Detect which cell encompasses the target text, then output its (x, y) center coordinate. 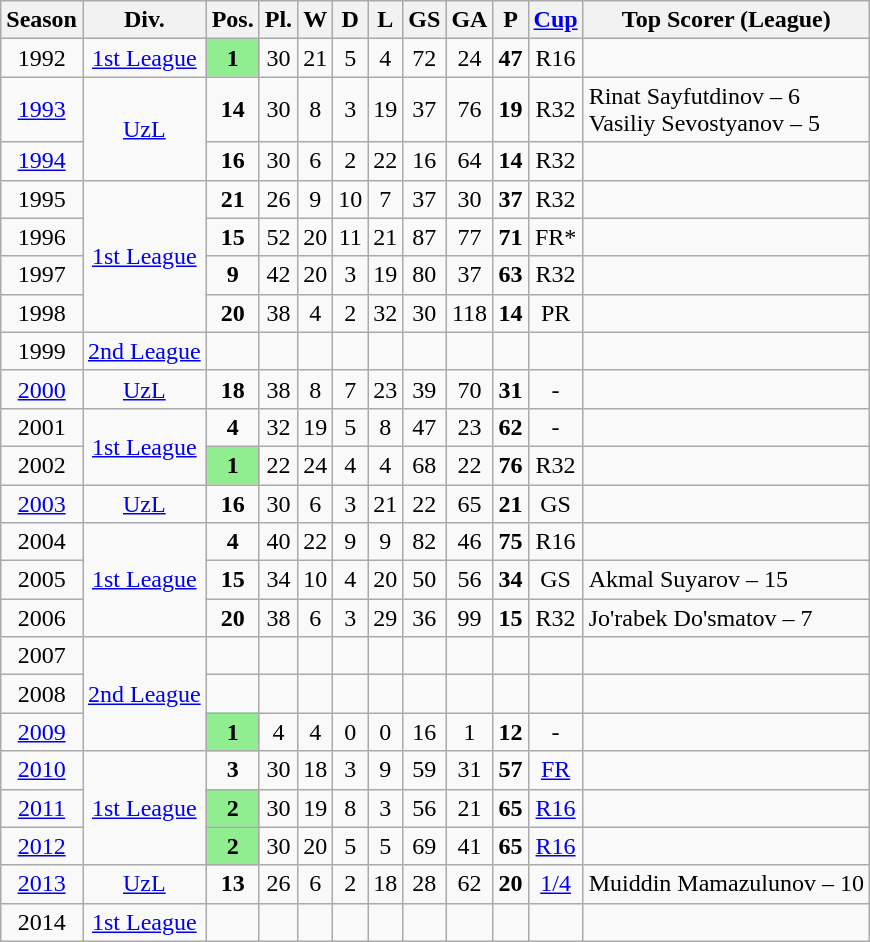
P (510, 20)
13 (232, 884)
Pl. (278, 20)
39 (424, 389)
12 (510, 732)
50 (424, 580)
2002 (42, 465)
71 (510, 237)
29 (386, 618)
2010 (42, 770)
42 (278, 275)
64 (470, 161)
68 (424, 465)
Rinat Sayfutdinov – 6 Vasiliy Sevostyanov – 5 (726, 110)
FR (556, 770)
1994 (42, 161)
Pos. (232, 20)
1996 (42, 237)
2001 (42, 427)
Muiddin Mamazulunov – 10 (726, 884)
Cup (556, 20)
FR* (556, 237)
1997 (42, 275)
Top Scorer (League) (726, 20)
1993 (42, 110)
46 (470, 542)
GA (470, 20)
2003 (42, 503)
28 (424, 884)
87 (424, 237)
2006 (42, 618)
52 (278, 237)
1992 (42, 58)
82 (424, 542)
PR (556, 313)
1998 (42, 313)
Div. (144, 20)
2014 (42, 922)
1999 (42, 351)
41 (470, 846)
99 (470, 618)
2007 (42, 656)
11 (350, 237)
40 (278, 542)
75 (510, 542)
2004 (42, 542)
77 (470, 237)
70 (470, 389)
2013 (42, 884)
2012 (42, 846)
Akmal Suyarov – 15 (726, 580)
2008 (42, 694)
63 (510, 275)
80 (424, 275)
Season (42, 20)
D (350, 20)
57 (510, 770)
118 (470, 313)
2005 (42, 580)
1/4 (556, 884)
L (386, 20)
2009 (42, 732)
W (316, 20)
72 (424, 58)
69 (424, 846)
59 (424, 770)
Jo'rabek Do'smatov – 7 (726, 618)
1995 (42, 199)
36 (424, 618)
2000 (42, 389)
2011 (42, 808)
